Scan for the cell matching the given text and deliver its [x, y] coordinate at center. 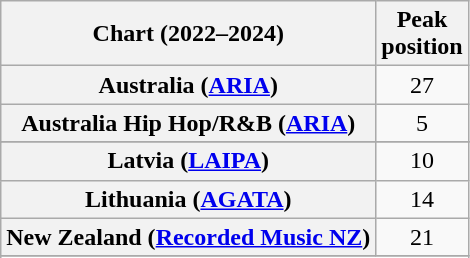
Australia Hip Hop/R&B (ARIA) [188, 123]
Chart (2022–2024) [188, 34]
21 [422, 237]
27 [422, 85]
Lithuania (AGATA) [188, 199]
Latvia (LAIPA) [188, 161]
New Zealand (Recorded Music NZ) [188, 237]
Australia (ARIA) [188, 85]
10 [422, 161]
5 [422, 123]
Peakposition [422, 34]
14 [422, 199]
